From the cell containing the given text, extract its center point as [X, Y] coordinate. 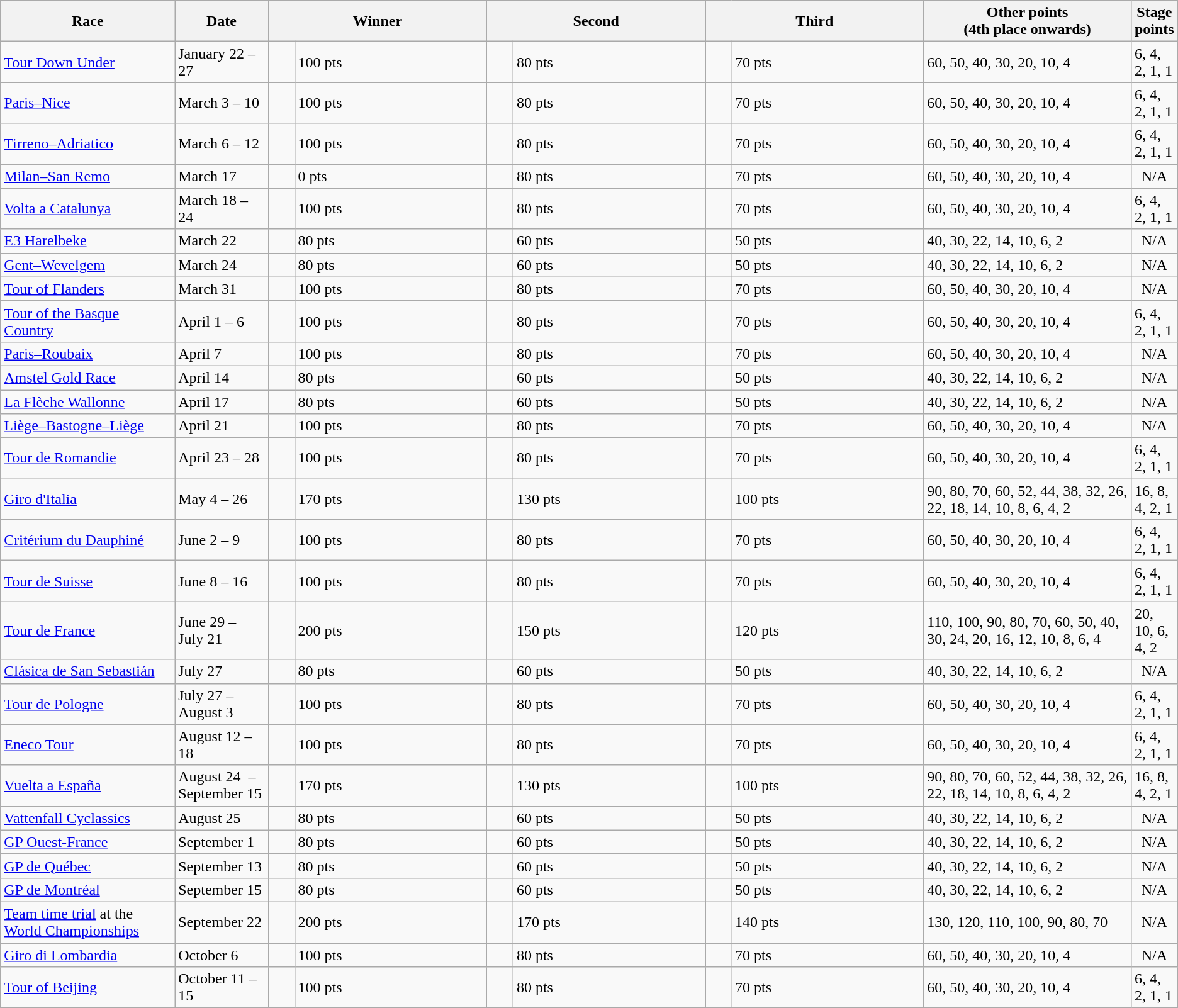
Stage points [1154, 21]
Clásica de San Sebastián [88, 671]
E3 Harelbeke [88, 241]
March 17 [222, 176]
March 18 – 24 [222, 209]
Race [88, 21]
August 12 – 18 [222, 745]
Third [814, 21]
Liège–Bastogne–Liège [88, 426]
Gent–Wevelgem [88, 265]
Date [222, 21]
Winner [378, 21]
April 7 [222, 354]
April 23 – 28 [222, 458]
120 pts [828, 630]
March 22 [222, 241]
Tour of the Basque Country [88, 321]
Paris–Nice [88, 103]
August 25 [222, 818]
September 1 [222, 842]
Tirreno–Adriatico [88, 143]
September 22 [222, 922]
March 31 [222, 289]
April 14 [222, 378]
March 3 – 10 [222, 103]
July 27 – August 3 [222, 703]
October 6 [222, 955]
GP Ouest-France [88, 842]
Tour Down Under [88, 62]
Giro d'Italia [88, 500]
20, 10, 6, 4, 2 [1154, 630]
140 pts [828, 922]
June 29 – July 21 [222, 630]
Volta a Catalunya [88, 209]
Giro di Lombardia [88, 955]
GP de Québec [88, 866]
130, 120, 110, 100, 90, 80, 70 [1028, 922]
Tour of Beijing [88, 988]
April 21 [222, 426]
June 2 – 9 [222, 540]
April 17 [222, 402]
GP de Montréal [88, 890]
Milan–San Remo [88, 176]
March 6 – 12 [222, 143]
Eneco Tour [88, 745]
Tour de Romandie [88, 458]
150 pts [609, 630]
Team time trial at the World Championships [88, 922]
110, 100, 90, 80, 70, 60, 50, 40, 30, 24, 20, 16, 12, 10, 8, 6, 4 [1028, 630]
Tour of Flanders [88, 289]
Critérium du Dauphiné [88, 540]
0 pts [391, 176]
Amstel Gold Race [88, 378]
September 15 [222, 890]
July 27 [222, 671]
Second [597, 21]
Vuelta a España [88, 785]
September 13 [222, 866]
October 11 – 15 [222, 988]
Other points(4th place onwards) [1028, 21]
Tour de Pologne [88, 703]
January 22 – 27 [222, 62]
Paris–Roubaix [88, 354]
August 24 – September 15 [222, 785]
La Flèche Wallonne [88, 402]
Tour de Suisse [88, 581]
April 1 – 6 [222, 321]
Tour de France [88, 630]
March 24 [222, 265]
Vattenfall Cyclassics [88, 818]
June 8 – 16 [222, 581]
May 4 – 26 [222, 500]
